Pinpoint the cell where the given text exists, returning its [X, Y] midpoint coordinate. 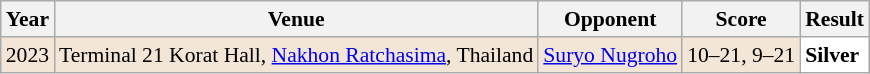
Terminal 21 Korat Hall, Nakhon Ratchasima, Thailand [296, 55]
Year [28, 19]
Venue [296, 19]
2023 [28, 55]
Silver [834, 55]
Score [741, 19]
Suryo Nugroho [610, 55]
10–21, 9–21 [741, 55]
Opponent [610, 19]
Result [834, 19]
